Find where the given text appears and provide that cell's center as (x, y) coordinate. 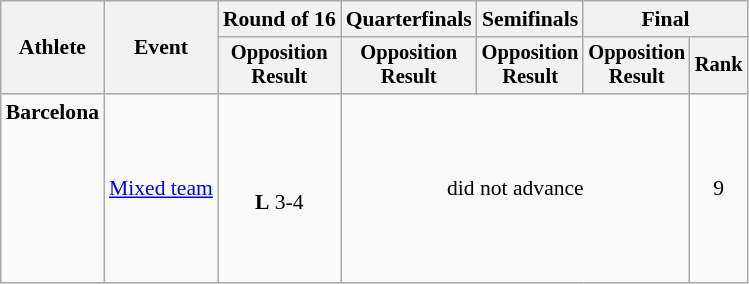
Final (665, 19)
Round of 16 (280, 19)
Athlete (52, 48)
did not advance (516, 188)
9 (719, 188)
Barcelona (52, 188)
Quarterfinals (409, 19)
Rank (719, 66)
Event (161, 48)
L 3-4 (280, 188)
Mixed team (161, 188)
Semifinals (530, 19)
